Extract the [x, y] coordinate from the center of the cell holding the provided text.  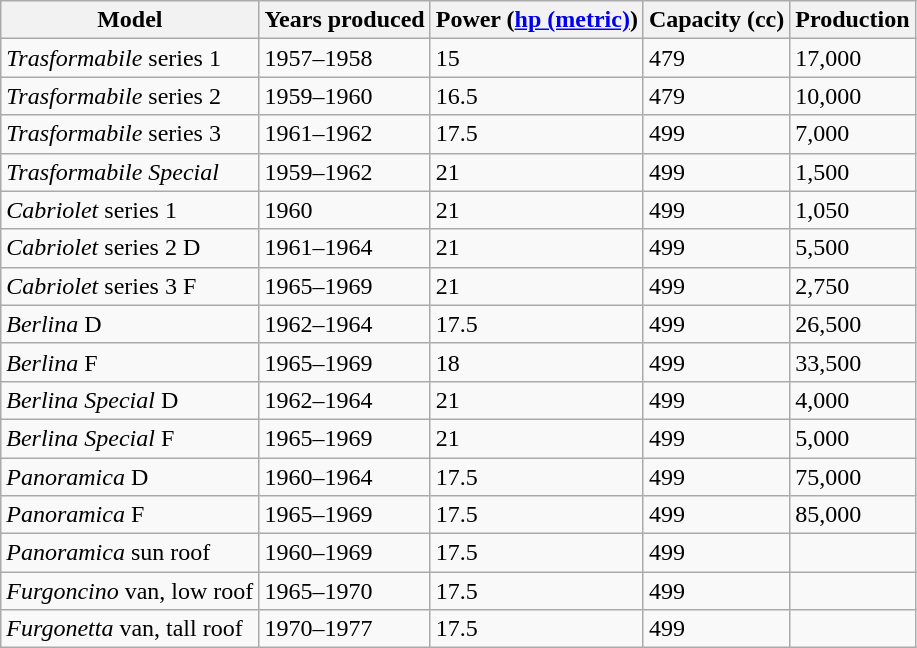
Furgoncino van, low roof [130, 591]
1965–1970 [344, 591]
10,000 [852, 96]
1960 [344, 210]
2,750 [852, 286]
1,500 [852, 172]
1961–1962 [344, 134]
33,500 [852, 362]
75,000 [852, 477]
Berlina F [130, 362]
1960–1964 [344, 477]
1961–1964 [344, 248]
Cabriolet series 2 D [130, 248]
4,000 [852, 400]
5,500 [852, 248]
15 [536, 58]
Years produced [344, 20]
Power (hp (metric)) [536, 20]
Trasformabile series 1 [130, 58]
Model [130, 20]
Capacity (cc) [716, 20]
16.5 [536, 96]
26,500 [852, 324]
Panoramica sun roof [130, 553]
Trasformabile series 3 [130, 134]
1960–1969 [344, 553]
Cabriolet series 3 F [130, 286]
1959–1962 [344, 172]
1959–1960 [344, 96]
Production [852, 20]
Trasformabile Special [130, 172]
1957–1958 [344, 58]
Cabriolet series 1 [130, 210]
Furgonetta van, tall roof [130, 629]
1970–1977 [344, 629]
Berlina Special F [130, 438]
Panoramica F [130, 515]
1,050 [852, 210]
5,000 [852, 438]
85,000 [852, 515]
Berlina Special D [130, 400]
7,000 [852, 134]
17,000 [852, 58]
Berlina D [130, 324]
Panoramica D [130, 477]
18 [536, 362]
Trasformabile series 2 [130, 96]
